Determine the (X, Y) coordinate at the center of the cell enclosing the given text.  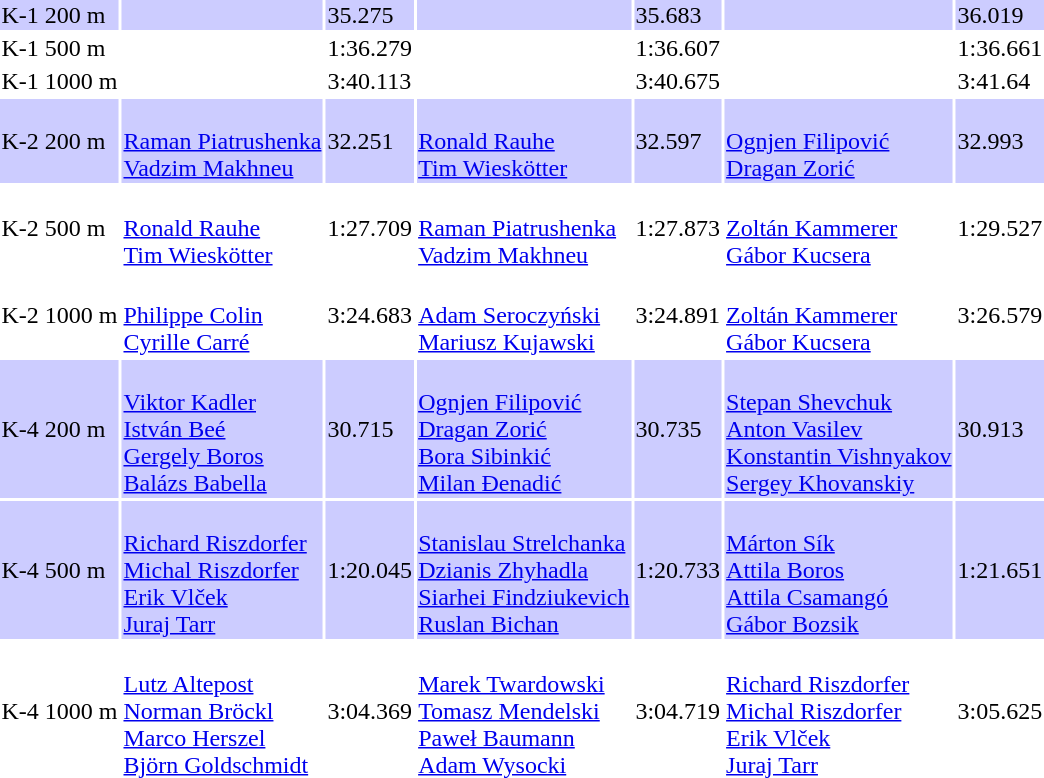
1:27.873 (678, 228)
1:20.733 (678, 570)
32.993 (1000, 141)
Ognjen FilipovićDragan Zorić (839, 141)
35.275 (370, 15)
3:40.113 (370, 81)
Philippe ColinCyrille Carré (222, 315)
Ognjen FilipovićDragan ZorićBora SibinkićMilan Đenadić (524, 429)
Richard RiszdorferMichal RiszdorferErik VlčekJuraj Tarr (222, 570)
1:29.527 (1000, 228)
1:36.279 (370, 48)
K-1 1000 m (60, 81)
K-2 1000 m (60, 315)
32.597 (678, 141)
36.019 (1000, 15)
1:20.045 (370, 570)
Viktor KadlerIstván BeéGergely BorosBalázs Babella (222, 429)
Márton SíkAttila BorosAttila CsamangóGábor Bozsik (839, 570)
1:27.709 (370, 228)
3:26.579 (1000, 315)
32.251 (370, 141)
K-1 200 m (60, 15)
3:41.64 (1000, 81)
3:40.675 (678, 81)
3:24.891 (678, 315)
K-2 200 m (60, 141)
1:21.651 (1000, 570)
30.913 (1000, 429)
1:36.607 (678, 48)
K-4 200 m (60, 429)
30.735 (678, 429)
Stepan ShevchukAnton VasilevKonstantin VishnyakovSergey Khovanskiy (839, 429)
Stanislau StrelchankaDzianis ZhyhadlaSiarhei FindziukevichRuslan Bichan (524, 570)
3:24.683 (370, 315)
K-4 500 m (60, 570)
K-1 500 m (60, 48)
30.715 (370, 429)
K-2 500 m (60, 228)
35.683 (678, 15)
1:36.661 (1000, 48)
Adam SeroczyńskiMariusz Kujawski (524, 315)
